Output the (X, Y) coordinate of the center of the cell containing the given text.  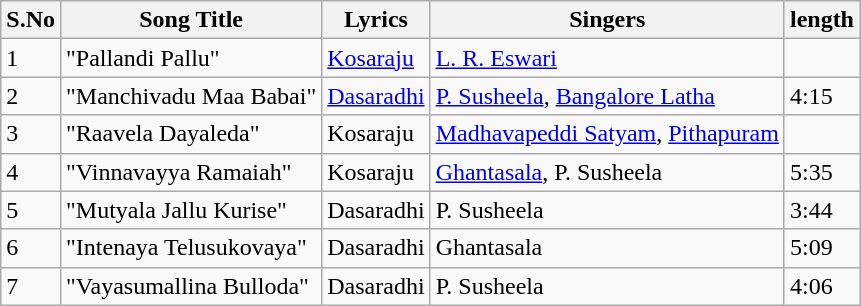
"Vinnavayya Ramaiah" (190, 172)
length (822, 20)
7 (31, 286)
5:09 (822, 248)
Ghantasala, P. Susheela (607, 172)
L. R. Eswari (607, 58)
"Vayasumallina Bulloda" (190, 286)
"Mutyala Jallu Kurise" (190, 210)
4 (31, 172)
5:35 (822, 172)
5 (31, 210)
4:06 (822, 286)
P. Susheela, Bangalore Latha (607, 96)
6 (31, 248)
3:44 (822, 210)
"Intenaya Telusukovaya" (190, 248)
Lyrics (376, 20)
3 (31, 134)
2 (31, 96)
1 (31, 58)
"Pallandi Pallu" (190, 58)
Madhavapeddi Satyam, Pithapuram (607, 134)
"Manchivadu Maa Babai" (190, 96)
4:15 (822, 96)
Song Title (190, 20)
"Raavela Dayaleda" (190, 134)
S.No (31, 20)
Ghantasala (607, 248)
Singers (607, 20)
